Identify which cell holds the provided text, then report its (X, Y) central coordinate. 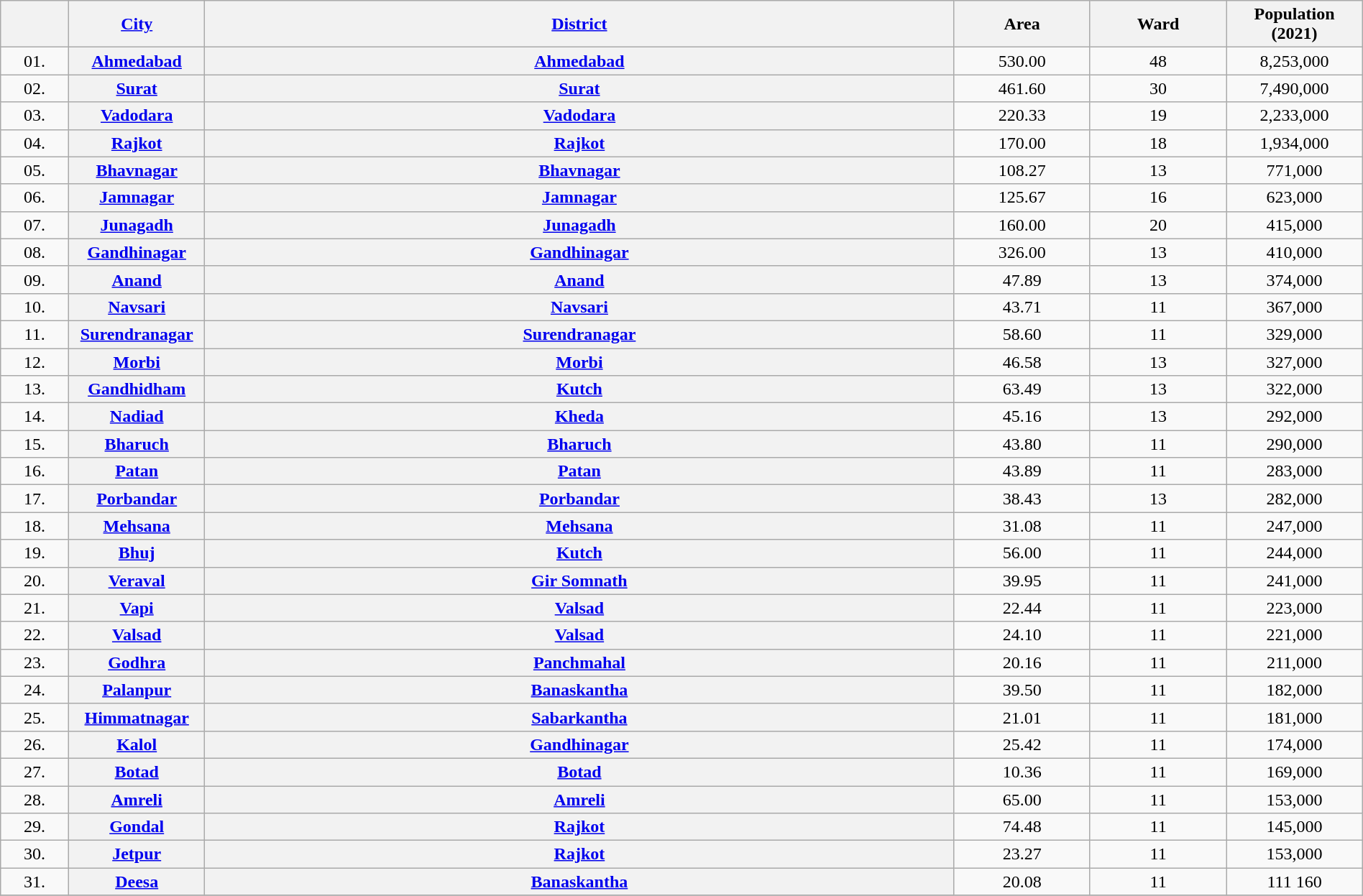
7,490,000 (1294, 88)
23. (35, 662)
District (579, 24)
181,000 (1294, 717)
74.48 (1022, 827)
39.95 (1022, 581)
Gandhidham (137, 389)
48 (1157, 61)
22.44 (1022, 608)
10. (35, 307)
13. (35, 389)
43.71 (1022, 307)
17. (35, 499)
46.58 (1022, 361)
38.43 (1022, 499)
Area (1022, 24)
327,000 (1294, 361)
21.01 (1022, 717)
20.16 (1022, 662)
22. (35, 635)
220.33 (1022, 116)
Deesa (137, 882)
19 (1157, 116)
14. (35, 417)
169,000 (1294, 772)
05. (35, 170)
Palanpur (137, 690)
11. (35, 334)
20.08 (1022, 882)
30 (1157, 88)
8,253,000 (1294, 61)
26. (35, 744)
326.00 (1022, 252)
20 (1157, 225)
24.10 (1022, 635)
27. (35, 772)
2,233,000 (1294, 116)
31. (35, 882)
31.08 (1022, 526)
290,000 (1294, 444)
56.00 (1022, 553)
28. (35, 800)
111 160 (1294, 882)
18 (1157, 143)
09. (35, 280)
Sabarkantha (579, 717)
Panchmahal (579, 662)
01. (35, 61)
530.00 (1022, 61)
221,000 (1294, 635)
39.50 (1022, 690)
15. (35, 444)
Bhuj (137, 553)
170.00 (1022, 143)
461.60 (1022, 88)
283,000 (1294, 471)
108.27 (1022, 170)
182,000 (1294, 690)
223,000 (1294, 608)
247,000 (1294, 526)
58.60 (1022, 334)
241,000 (1294, 581)
Jetpur (137, 854)
43.89 (1022, 471)
623,000 (1294, 198)
21. (35, 608)
Kalol (137, 744)
374,000 (1294, 280)
Kheda (579, 417)
Vapi (137, 608)
24. (35, 690)
19. (35, 553)
07. (35, 225)
145,000 (1294, 827)
Gir Somnath (579, 581)
322,000 (1294, 389)
Gondal (137, 827)
415,000 (1294, 225)
292,000 (1294, 417)
Nadiad (137, 417)
25.42 (1022, 744)
18. (35, 526)
02. (35, 88)
244,000 (1294, 553)
45.16 (1022, 417)
25. (35, 717)
04. (35, 143)
63.49 (1022, 389)
City (137, 24)
771,000 (1294, 170)
65.00 (1022, 800)
03. (35, 116)
20. (35, 581)
1,934,000 (1294, 143)
Ward (1157, 24)
Himmatnagar (137, 717)
29. (35, 827)
410,000 (1294, 252)
10.36 (1022, 772)
Population (2021) (1294, 24)
174,000 (1294, 744)
282,000 (1294, 499)
08. (35, 252)
Veraval (137, 581)
23.27 (1022, 854)
30. (35, 854)
16. (35, 471)
47.89 (1022, 280)
06. (35, 198)
12. (35, 361)
125.67 (1022, 198)
16 (1157, 198)
211,000 (1294, 662)
Godhra (137, 662)
367,000 (1294, 307)
43.80 (1022, 444)
329,000 (1294, 334)
160.00 (1022, 225)
